Search for the cell housing the specified text and yield its [X, Y] center coordinate. 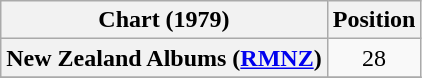
New Zealand Albums (RMNZ) [164, 58]
Chart (1979) [164, 20]
Position [374, 20]
28 [374, 58]
